Provide the [x, y] coordinate of the cell's center where the given text is located.  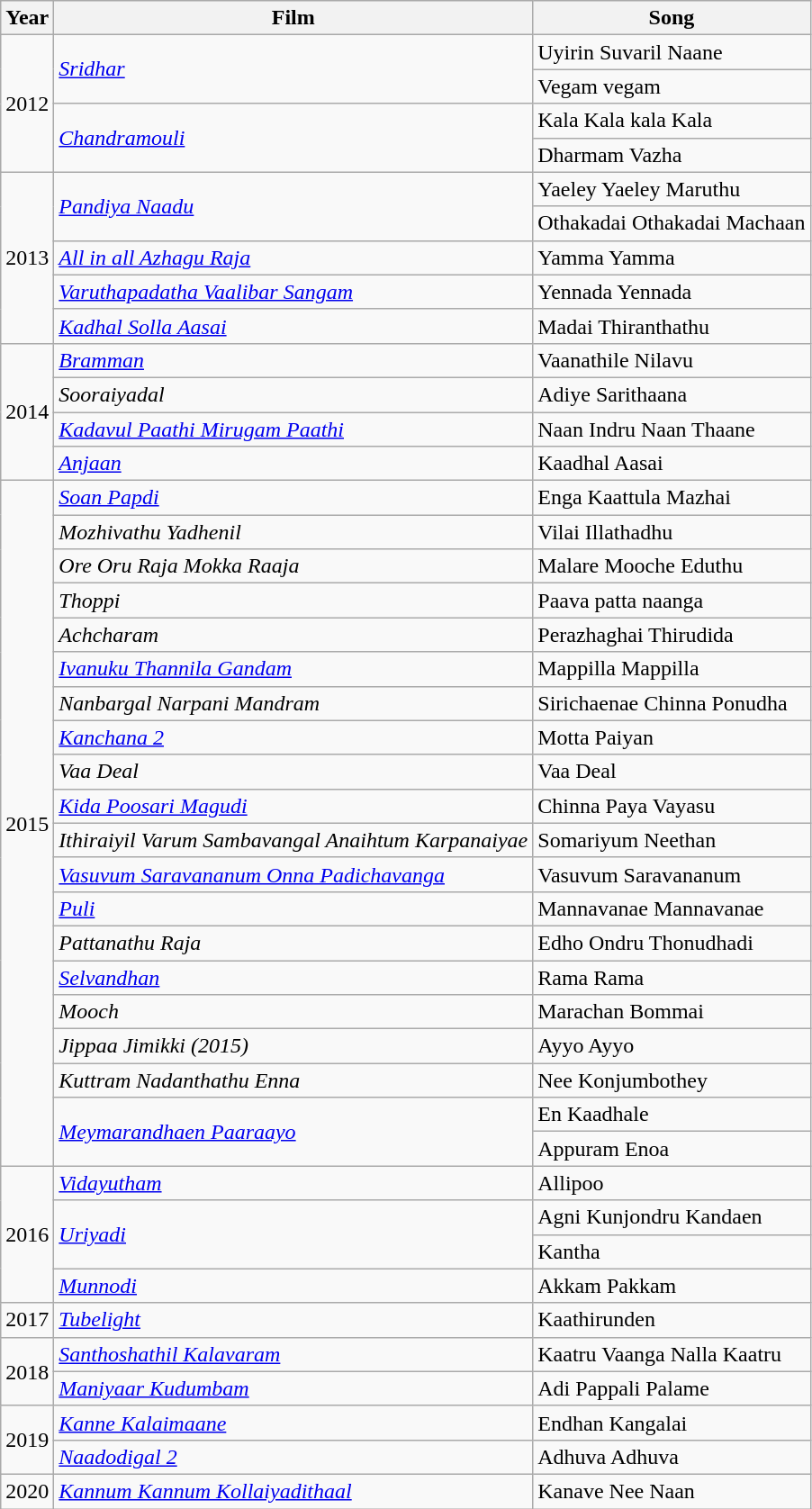
Anjaan [293, 464]
2019 [27, 1440]
Malare Mooche Eduthu [672, 566]
2020 [27, 1491]
Adi Pappali Palame [672, 1388]
Edho Ondru Thonudhadi [672, 943]
Soan Papdi [293, 498]
2015 [27, 823]
Ayyo Ayyo [672, 1046]
Yamma Yamma [672, 258]
Tubelight [293, 1320]
2013 [27, 258]
Vidayutham [293, 1183]
Naan Indru Naan Thaane [672, 429]
Vilai Illathadhu [672, 532]
Kuttram Nadanthathu Enna [293, 1080]
Agni Kunjondru Kandaen [672, 1217]
Varuthapadatha Vaalibar Sangam [293, 292]
Chinna Paya Vayasu [672, 806]
Year [27, 18]
Kaadhal Aasai [672, 464]
Selvandhan [293, 977]
Song [672, 18]
Perazhaghai Thirudida [672, 635]
Madai Thiranthathu [672, 326]
Akkam Pakkam [672, 1286]
2014 [27, 411]
Film [293, 18]
En Kaadhale [672, 1115]
All in all Azhagu Raja [293, 258]
Rama Rama [672, 977]
Ithiraiyil Varum Sambavangal Anaihtum Karpanaiyae [293, 840]
Yennada Yennada [672, 292]
Kanchana 2 [293, 737]
Mannavanae Mannavanae [672, 908]
Adhuva Adhuva [672, 1457]
Santhoshathil Kalavaram [293, 1354]
Jippaa Jimikki (2015) [293, 1046]
2012 [27, 104]
Pandiya Naadu [293, 206]
2017 [27, 1320]
Kanne Kalaimaane [293, 1423]
Munnodi [293, 1286]
Kida Poosari Magudi [293, 806]
Allipoo [672, 1183]
Mozhivathu Yadhenil [293, 532]
Nee Konjumbothey [672, 1080]
Kadhal Solla Aasai [293, 326]
Appuram Enoa [672, 1149]
Sooraiyadal [293, 394]
Endhan Kangalai [672, 1423]
Motta Paiyan [672, 737]
Kanave Nee Naan [672, 1491]
Yaeley Yaeley Maruthu [672, 189]
Vasuvum Saravananum [672, 874]
Ore Oru Raja Mokka Raaja [293, 566]
Achcharam [293, 635]
Uyirin Suvaril Naane [672, 52]
Enga Kaattula Mazhai [672, 498]
Paava patta naanga [672, 601]
Uriyadi [293, 1234]
Nanbargal Narpani Mandram [293, 703]
Marachan Bommai [672, 1012]
Thoppi [293, 601]
2016 [27, 1234]
Dharmam Vazha [672, 155]
Othakadai Othakadai Machaan [672, 223]
Maniyaar Kudumbam [293, 1388]
Sridhar [293, 69]
Somariyum Neethan [672, 840]
Puli [293, 908]
Ivanuku Thannila Gandam [293, 669]
Bramman [293, 360]
Kantha [672, 1251]
Kala Kala kala Kala [672, 121]
2018 [27, 1371]
Pattanathu Raja [293, 943]
Chandramouli [293, 138]
Vaanathile Nilavu [672, 360]
Adiye Sarithaana [672, 394]
Kannum Kannum Kollaiyadithaal [293, 1491]
Naadodigal 2 [293, 1457]
Mooch [293, 1012]
Vasuvum Saravananum Onna Padichavanga [293, 874]
Kaathirunden [672, 1320]
Meymarandhaen Paaraayo [293, 1132]
Mappilla Mappilla [672, 669]
Vegam vegam [672, 86]
Sirichaenae Chinna Ponudha [672, 703]
Kadavul Paathi Mirugam Paathi [293, 429]
Kaatru Vaanga Nalla Kaatru [672, 1354]
